From the cell containing the given text, extract its center point as [X, Y] coordinate. 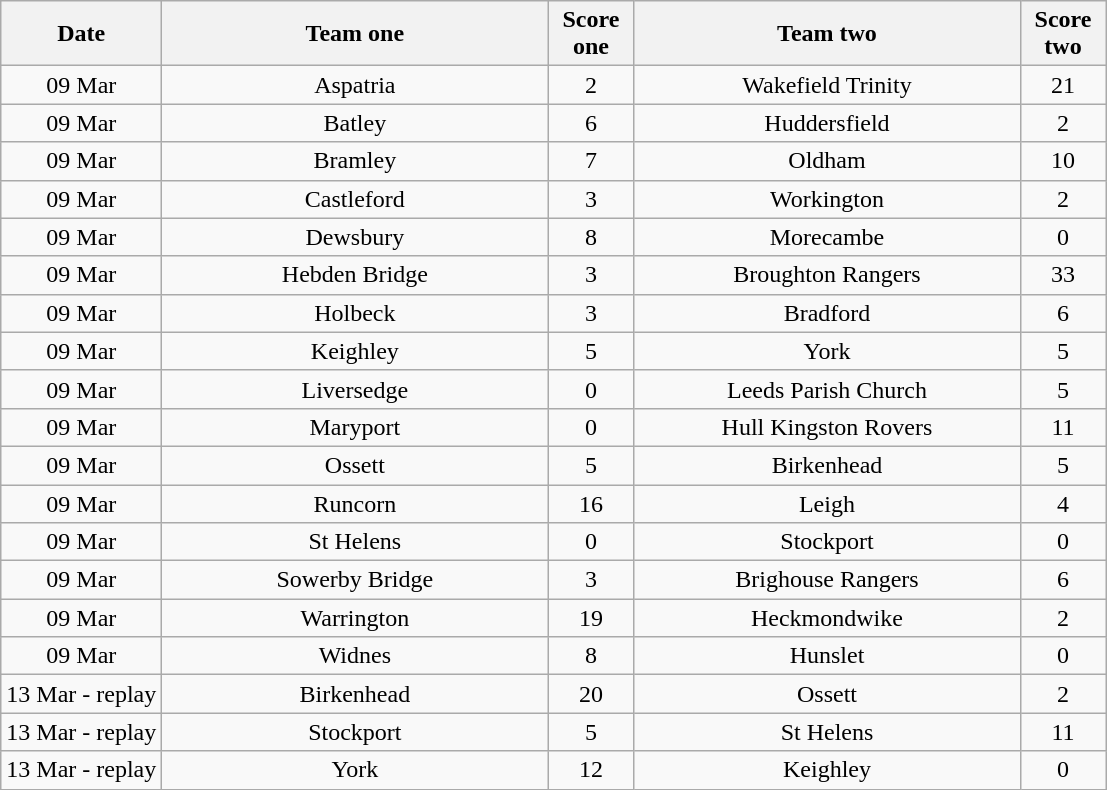
Liversedge [355, 389]
16 [591, 503]
Leeds Parish Church [827, 389]
Dewsbury [355, 237]
20 [591, 694]
4 [1063, 503]
Batley [355, 123]
Hebden Bridge [355, 275]
Team two [827, 34]
Huddersfield [827, 123]
Castleford [355, 199]
Heckmondwike [827, 618]
Sowerby Bridge [355, 580]
Workington [827, 199]
21 [1063, 85]
12 [591, 770]
Morecambe [827, 237]
7 [591, 161]
Runcorn [355, 503]
Widnes [355, 656]
Warrington [355, 618]
Holbeck [355, 313]
Score two [1063, 34]
10 [1063, 161]
Score one [591, 34]
Broughton Rangers [827, 275]
Hunslet [827, 656]
Leigh [827, 503]
Bradford [827, 313]
Team one [355, 34]
Oldham [827, 161]
Hull Kingston Rovers [827, 427]
Brighouse Rangers [827, 580]
19 [591, 618]
33 [1063, 275]
Date [82, 34]
Bramley [355, 161]
Wakefield Trinity [827, 85]
Maryport [355, 427]
Aspatria [355, 85]
